Provide the [X, Y] coordinate of the cell's center where the given text is located.  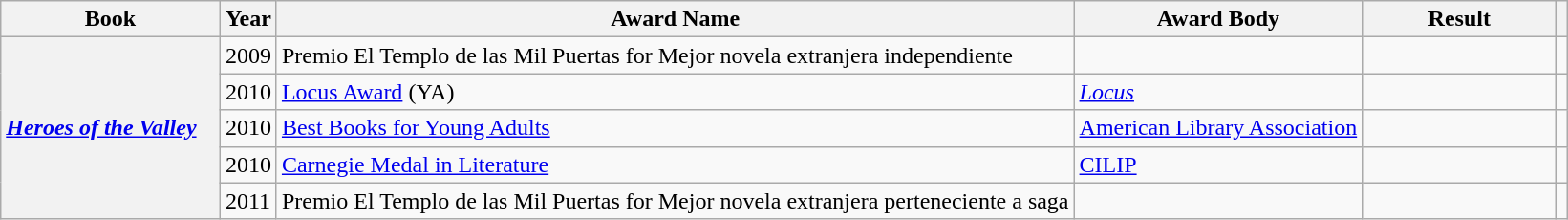
Locus [1218, 92]
Award Name [675, 19]
2011 [248, 201]
Award Body [1218, 19]
Premio El Templo de las Mil Puertas for Mejor novela extranjera independiente [675, 55]
Best Books for Young Adults [675, 128]
Carnegie Medal in Literature [675, 165]
CILIP [1218, 165]
Result [1460, 19]
Book [111, 19]
Premio El Templo de las Mil Puertas for Mejor novela extranjera perteneciente a saga [675, 201]
2009 [248, 55]
Locus Award (YA) [675, 92]
American Library Association [1218, 128]
Heroes of the Valley [111, 128]
Year [248, 19]
